Find where the given text appears and provide that cell's center as [X, Y] coordinate. 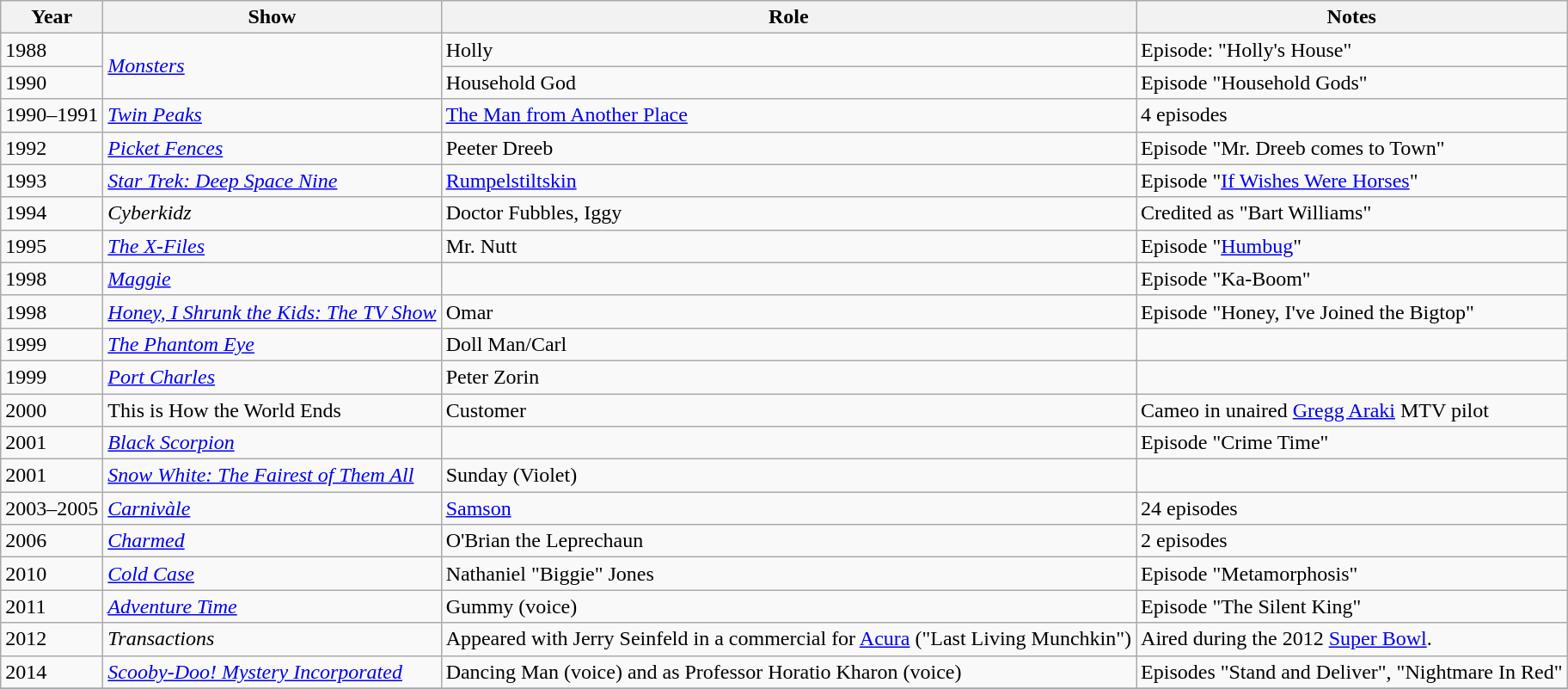
Doll Man/Carl [788, 344]
Peeter Dreeb [788, 148]
Episode "The Silent King" [1351, 606]
1992 [52, 148]
Snow White: The Fairest of Them All [272, 476]
1990–1991 [52, 115]
1994 [52, 213]
Maggie [272, 279]
Aired during the 2012 Super Bowl. [1351, 639]
24 episodes [1351, 508]
Nathaniel "Biggie" Jones [788, 574]
Charmed [272, 541]
Scooby-Doo! Mystery Incorporated [272, 672]
The Man from Another Place [788, 115]
1993 [52, 181]
The Phantom Eye [272, 344]
Sunday (Violet) [788, 476]
Episode "If Wishes Were Horses" [1351, 181]
Appeared with Jerry Seinfeld in a commercial for Acura ("Last Living Munchkin") [788, 639]
Role [788, 17]
Star Trek: Deep Space Nine [272, 181]
This is How the World Ends [272, 410]
Episode "Honey, I've Joined the Bigtop" [1351, 311]
4 episodes [1351, 115]
Dancing Man (voice) and as Professor Horatio Kharon (voice) [788, 672]
1988 [52, 50]
Notes [1351, 17]
Holly [788, 50]
Port Charles [272, 377]
Year [52, 17]
Twin Peaks [272, 115]
Show [272, 17]
Rumpelstiltskin [788, 181]
2014 [52, 672]
Cold Case [272, 574]
Customer [788, 410]
Picket Fences [272, 148]
Adventure Time [272, 606]
1990 [52, 83]
Episode "Ka-Boom" [1351, 279]
Carnivàle [272, 508]
Episode "Metamorphosis" [1351, 574]
Cyberkidz [272, 213]
2012 [52, 639]
Black Scorpion [272, 443]
O'Brian the Leprechaun [788, 541]
Transactions [272, 639]
Episode "Mr. Dreeb comes to Town" [1351, 148]
1995 [52, 246]
Episode "Household Gods" [1351, 83]
2 episodes [1351, 541]
Mr. Nutt [788, 246]
Honey, I Shrunk the Kids: The TV Show [272, 311]
Episode: "Holly's House" [1351, 50]
Doctor Fubbles, Iggy [788, 213]
2003–2005 [52, 508]
Samson [788, 508]
Credited as "Bart Williams" [1351, 213]
2010 [52, 574]
Gummy (voice) [788, 606]
Household God [788, 83]
The X-Files [272, 246]
Monsters [272, 66]
Episode "Humbug" [1351, 246]
2006 [52, 541]
Episode "Crime Time" [1351, 443]
2000 [52, 410]
2011 [52, 606]
Peter Zorin [788, 377]
Omar [788, 311]
Episodes "Stand and Deliver", "Nightmare In Red" [1351, 672]
Cameo in unaired Gregg Araki MTV pilot [1351, 410]
